For the text-containing cell, return its midpoint in (X, Y) coordinate format. 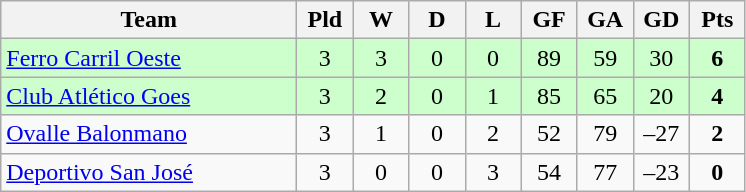
Team (149, 20)
L (493, 20)
30 (661, 58)
Ovalle Balonmano (149, 134)
GD (661, 20)
W (381, 20)
77 (605, 172)
–27 (661, 134)
4 (717, 96)
GF (549, 20)
6 (717, 58)
89 (549, 58)
Ferro Carril Oeste (149, 58)
Pts (717, 20)
85 (549, 96)
52 (549, 134)
GA (605, 20)
–23 (661, 172)
Pld (325, 20)
59 (605, 58)
Club Atlético Goes (149, 96)
20 (661, 96)
Deportivo San José (149, 172)
79 (605, 134)
65 (605, 96)
54 (549, 172)
D (437, 20)
